Capture the cell that displays the provided text and extract its [x, y] central coordinate. 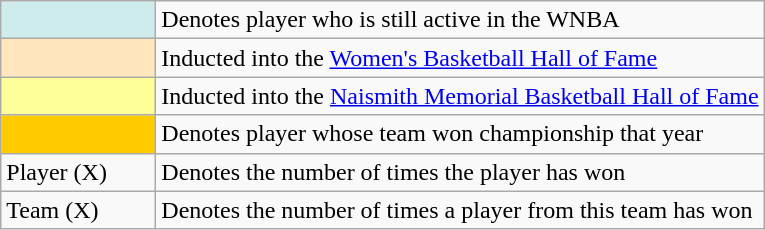
Team (X) [78, 210]
Inducted into the Naismith Memorial Basketball Hall of Fame [460, 96]
Denotes player whose team won championship that year [460, 134]
Inducted into the Women's Basketball Hall of Fame [460, 58]
Denotes the number of times a player from this team has won [460, 210]
Player (X) [78, 172]
Denotes player who is still active in the WNBA [460, 20]
Denotes the number of times the player has won [460, 172]
